Extract the (X, Y) coordinate from the center of the cell holding the provided text.  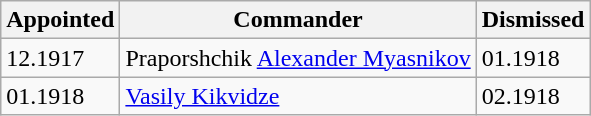
Appointed (60, 20)
02.1918 (533, 96)
12.1917 (60, 58)
Vasily Kikvidze (298, 96)
Commander (298, 20)
Praporshchik Alexander Myasnikov (298, 58)
Dismissed (533, 20)
